Return [x, y] of the center of cell containing provided text 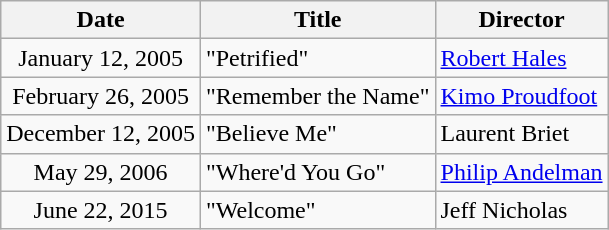
January 12, 2005 [101, 58]
December 12, 2005 [101, 134]
Date [101, 20]
Laurent Briet [522, 134]
Jeff Nicholas [522, 210]
"Believe Me" [318, 134]
February 26, 2005 [101, 96]
Kimo Proudfoot [522, 96]
"Petrified" [318, 58]
"Where'd You Go" [318, 172]
May 29, 2006 [101, 172]
Director [522, 20]
Philip Andelman [522, 172]
Title [318, 20]
Robert Hales [522, 58]
"Remember the Name" [318, 96]
"Welcome" [318, 210]
June 22, 2015 [101, 210]
